Identify which cell holds the provided text, then report its [x, y] central coordinate. 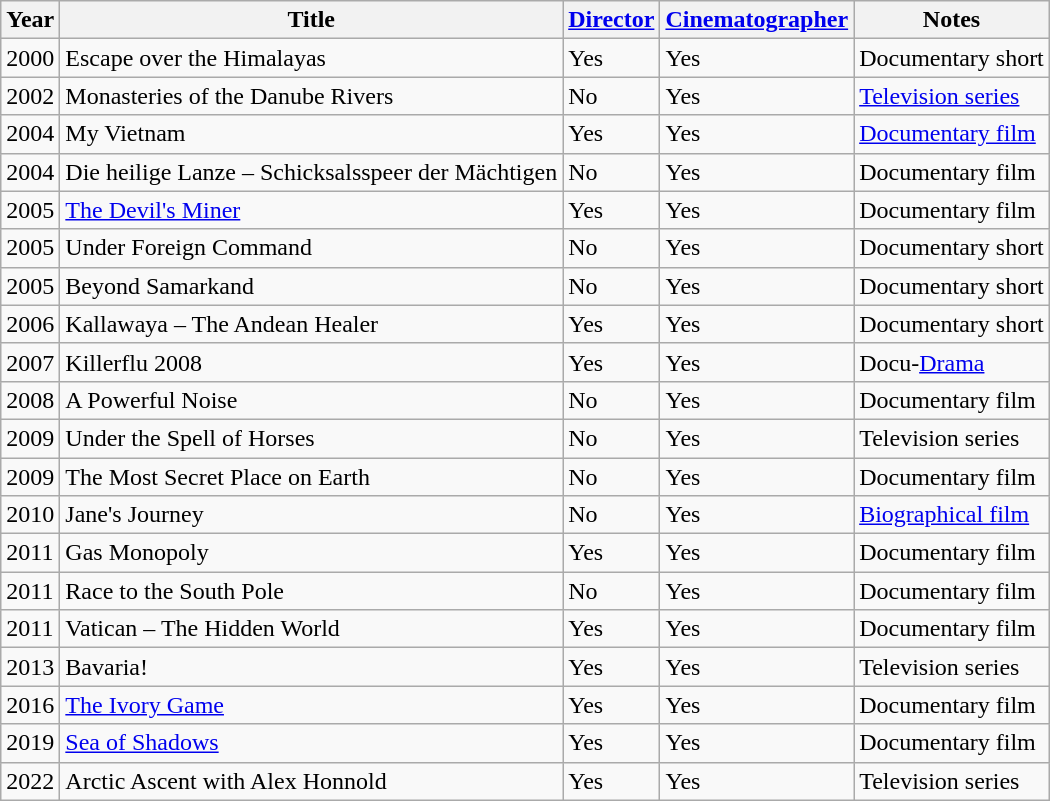
2013 [30, 667]
Director [612, 20]
A Powerful Noise [312, 400]
2002 [30, 96]
Biographical film [952, 515]
2010 [30, 515]
The Ivory Game [312, 705]
Kallawaya – The Andean Healer [312, 324]
The Devil's Miner [312, 210]
Race to the South Pole [312, 591]
Notes [952, 20]
2006 [30, 324]
My Vietnam [312, 134]
2016 [30, 705]
The Most Secret Place on Earth [312, 477]
Sea of Shadows [312, 743]
Die heilige Lanze – Schicksalsspeer der Mächtigen [312, 172]
2019 [30, 743]
Gas Monopoly [312, 553]
Bavaria! [312, 667]
Year [30, 20]
Arctic Ascent with Alex Honnold [312, 781]
Cinematographer [757, 20]
Beyond Samarkand [312, 286]
Monasteries of the Danube Rivers [312, 96]
Jane's Journey [312, 515]
Escape over the Himalayas [312, 58]
Docu-Drama [952, 362]
Title [312, 20]
2008 [30, 400]
2007 [30, 362]
2022 [30, 781]
2000 [30, 58]
Vatican – The Hidden World [312, 629]
Under the Spell of Horses [312, 438]
Killerflu 2008 [312, 362]
Under Foreign Command [312, 248]
